Extract the (x, y) coordinate from the center of the cell holding the provided text.  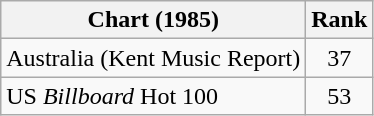
Australia (Kent Music Report) (154, 58)
US Billboard Hot 100 (154, 96)
37 (340, 58)
Chart (1985) (154, 20)
53 (340, 96)
Rank (340, 20)
